Provide the [X, Y] coordinate of the cell's center where the given text is located.  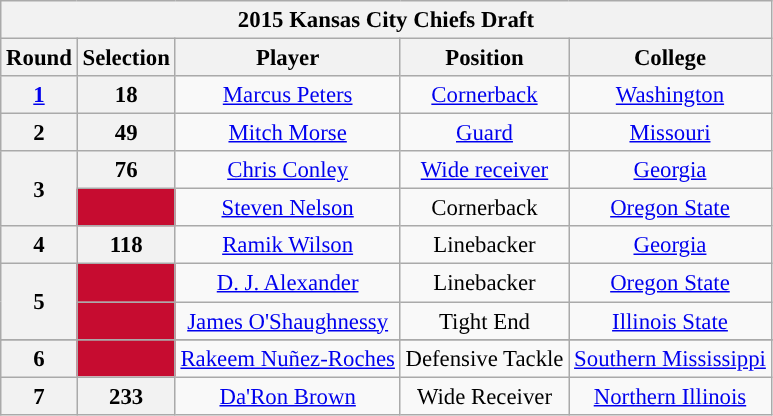
Mitch Morse [288, 133]
Illinois State [670, 321]
Wide receiver [484, 170]
Marcus Peters [288, 95]
Wide Receiver [484, 396]
3 [39, 188]
Tight End [484, 321]
Rakeem Nuñez-Roches [288, 358]
D. J. Alexander [288, 283]
Chris Conley [288, 170]
2 [39, 133]
Northern Illinois [670, 396]
Missouri [670, 133]
233 [126, 396]
College [670, 58]
2015 Kansas City Chiefs Draft [386, 20]
18 [126, 95]
6 [39, 358]
4 [39, 245]
James O'Shaughnessy [288, 321]
Ramik Wilson [288, 245]
118 [126, 245]
49 [126, 133]
Guard [484, 133]
Da'Ron Brown [288, 396]
Selection [126, 58]
Southern Mississippi [670, 358]
Position [484, 58]
1 [39, 95]
76 [126, 170]
Player [288, 58]
Washington [670, 95]
5 [39, 302]
Steven Nelson [288, 208]
7 [39, 396]
Round [39, 58]
Defensive Tackle [484, 358]
